Return (x, y) of the center of cell containing provided text 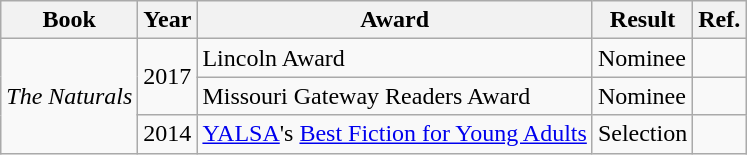
Award (394, 20)
2017 (168, 77)
Result (642, 20)
Ref. (720, 20)
Selection (642, 134)
Lincoln Award (394, 58)
The Naturals (70, 96)
Book (70, 20)
Year (168, 20)
YALSA's Best Fiction for Young Adults (394, 134)
2014 (168, 134)
Missouri Gateway Readers Award (394, 96)
